Identify which cell holds the provided text, then report its (X, Y) central coordinate. 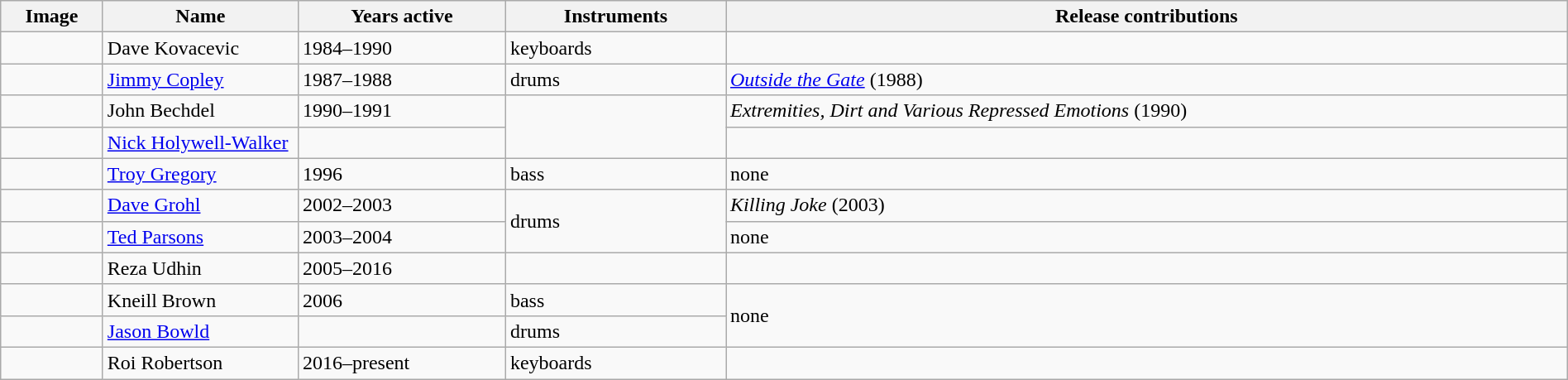
Roi Robertson (200, 363)
Troy Gregory (200, 174)
1984–1990 (402, 48)
Dave Grohl (200, 205)
Ted Parsons (200, 237)
Kneill Brown (200, 300)
2006 (402, 300)
2003–2004 (402, 237)
2016–present (402, 363)
Years active (402, 17)
1990–1991 (402, 111)
Instruments (615, 17)
1987–1988 (402, 79)
1996 (402, 174)
Reza Udhin (200, 268)
Killing Joke (2003) (1147, 205)
Nick Holywell-Walker (200, 142)
Name (200, 17)
Jimmy Copley (200, 79)
Image (52, 17)
2005–2016 (402, 268)
Dave Kovacevic (200, 48)
2002–2003 (402, 205)
Release contributions (1147, 17)
John Bechdel (200, 111)
Outside the Gate (1988) (1147, 79)
Extremities, Dirt and Various Repressed Emotions (1990) (1147, 111)
Jason Bowld (200, 331)
